Detect which cell encompasses the target text, then output its [X, Y] center coordinate. 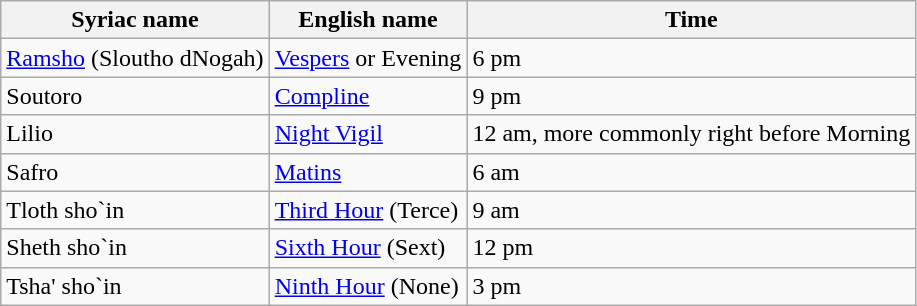
Sheth sho`in [135, 248]
3 pm [692, 286]
Third Hour (Terce) [368, 210]
6 pm [692, 58]
Tloth sho`in [135, 210]
Ninth Hour (None) [368, 286]
12 am, more commonly right before Morning [692, 134]
9 am [692, 210]
Ramsho (Sloutho dNogah) [135, 58]
Lilio [135, 134]
Matins [368, 172]
12 pm [692, 248]
Night Vigil [368, 134]
Vespers or Evening [368, 58]
Safro [135, 172]
Sixth Hour (Sext) [368, 248]
English name [368, 20]
Soutoro [135, 96]
6 am [692, 172]
Syriac name [135, 20]
Compline [368, 96]
Time [692, 20]
Tsha' sho`in [135, 286]
9 pm [692, 96]
